Pinpoint the cell where the given text exists, returning its (x, y) midpoint coordinate. 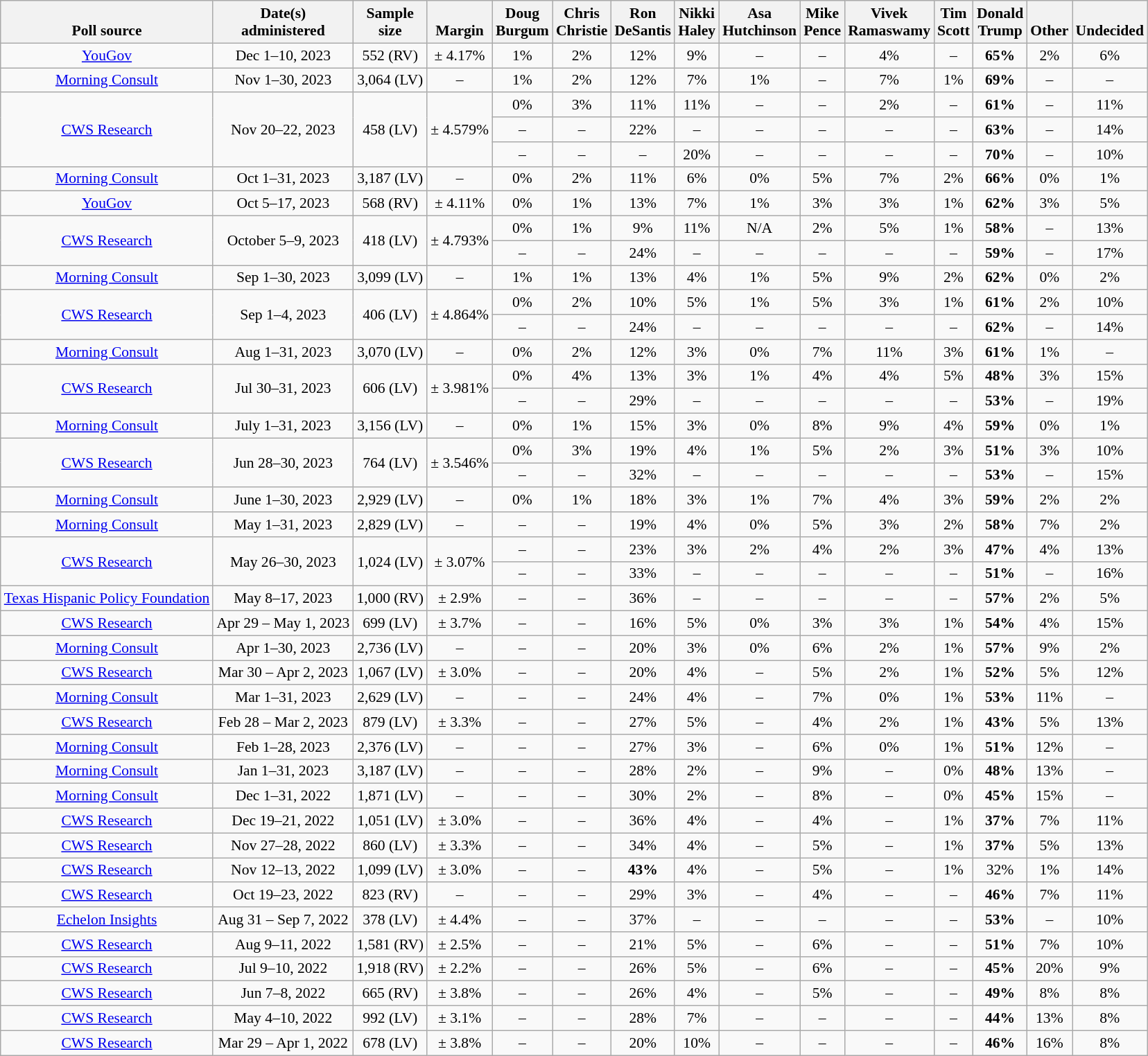
1,000 (RV) (390, 599)
823 (RV) (390, 895)
18% (643, 500)
665 (RV) (390, 994)
Mar 30 – Apr 2, 2023 (283, 673)
May 1–31, 2023 (283, 525)
66% (1000, 179)
2,376 (LV) (390, 747)
Date(s)administered (283, 22)
22% (643, 130)
Nov 20–22, 2023 (283, 130)
Jul 9–10, 2022 (283, 969)
Aug 31 – Sep 7, 2022 (283, 919)
Sep 1–30, 2023 (283, 278)
± 4.579% (460, 130)
378 (LV) (390, 919)
2,629 (LV) (390, 698)
860 (LV) (390, 845)
Dec 19–21, 2022 (283, 821)
MikePence (822, 22)
Undecided (1109, 22)
± 4.11% (460, 204)
Oct 19–23, 2022 (283, 895)
Jun 28–30, 2023 (283, 463)
Aug 9–11, 2022 (283, 944)
Feb 1–28, 2023 (283, 747)
± 4.864% (460, 315)
DonaldTrump (1000, 22)
34% (643, 845)
879 (LV) (390, 722)
Mar 29 – Apr 1, 2022 (283, 1043)
Samplesize (390, 22)
33% (643, 574)
1,067 (LV) (390, 673)
3,064 (LV) (390, 80)
418 (LV) (390, 241)
± 4.17% (460, 55)
± 4.4% (460, 919)
69% (1000, 80)
Margin (460, 22)
1,918 (RV) (390, 969)
May 8–17, 2023 (283, 599)
Texas Hispanic Policy Foundation (107, 599)
678 (LV) (390, 1043)
May 26–30, 2023 (283, 561)
Apr 1–30, 2023 (283, 648)
VivekRamaswamy (889, 22)
± 2.5% (460, 944)
1,024 (LV) (390, 561)
3,099 (LV) (390, 278)
TimScott (954, 22)
44% (1000, 1019)
406 (LV) (390, 315)
Aug 1–31, 2023 (283, 352)
Mar 1–31, 2023 (283, 698)
Sep 1–4, 2023 (283, 315)
30% (643, 796)
3,070 (LV) (390, 352)
2,929 (LV) (390, 500)
47% (1000, 549)
458 (LV) (390, 130)
ChrisChristie (582, 22)
992 (LV) (390, 1019)
52% (1000, 673)
1,581 (RV) (390, 944)
± 2.2% (460, 969)
Nov 27–28, 2022 (283, 845)
RonDeSantis (643, 22)
Oct 5–17, 2023 (283, 204)
Jul 30–31, 2023 (283, 388)
54% (1000, 624)
1,871 (LV) (390, 796)
568 (RV) (390, 204)
AsaHutchinson (760, 22)
± 3.981% (460, 388)
Dec 1–31, 2022 (283, 796)
21% (643, 944)
1,099 (LV) (390, 870)
63% (1000, 130)
May 4–10, 2022 (283, 1019)
Apr 29 – May 1, 2023 (283, 624)
23% (643, 549)
2,736 (LV) (390, 648)
Feb 28 – Mar 2, 2023 (283, 722)
± 4.793% (460, 241)
Other (1050, 22)
± 2.9% (460, 599)
2,829 (LV) (390, 525)
Poll source (107, 22)
3,156 (LV) (390, 426)
Echelon Insights (107, 919)
June 1–30, 2023 (283, 500)
July 1–31, 2023 (283, 426)
± 3.546% (460, 463)
606 (LV) (390, 388)
Jan 1–31, 2023 (283, 771)
Jun 7–8, 2022 (283, 994)
17% (1109, 253)
49% (1000, 994)
DougBurgum (523, 22)
Nov 1–30, 2023 (283, 80)
699 (LV) (390, 624)
NikkiHaley (697, 22)
764 (LV) (390, 463)
± 3.07% (460, 561)
Oct 1–31, 2023 (283, 179)
1,051 (LV) (390, 821)
± 3.7% (460, 624)
October 5–9, 2023 (283, 241)
65% (1000, 55)
70% (1000, 155)
552 (RV) (390, 55)
N/A (760, 229)
Dec 1–10, 2023 (283, 55)
Nov 12–13, 2022 (283, 870)
± 3.1% (460, 1019)
